Output the [X, Y] coordinate of the center of the cell containing the given text.  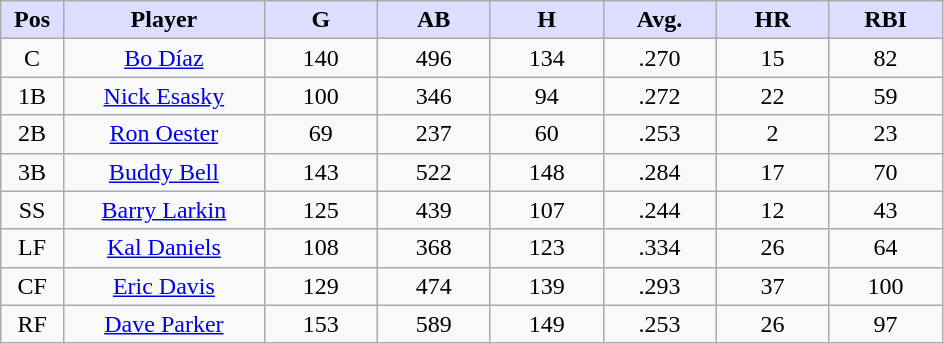
43 [886, 210]
134 [546, 58]
149 [546, 324]
C [32, 58]
RF [32, 324]
Dave Parker [164, 324]
82 [886, 58]
439 [434, 210]
94 [546, 96]
108 [320, 248]
Buddy Bell [164, 172]
346 [434, 96]
Ron Oester [164, 134]
1B [32, 96]
143 [320, 172]
LF [32, 248]
139 [546, 286]
SS [32, 210]
97 [886, 324]
474 [434, 286]
.272 [660, 96]
2 [772, 134]
496 [434, 58]
237 [434, 134]
H [546, 20]
123 [546, 248]
148 [546, 172]
12 [772, 210]
Nick Esasky [164, 96]
59 [886, 96]
Player [164, 20]
.293 [660, 286]
368 [434, 248]
3B [32, 172]
.244 [660, 210]
RBI [886, 20]
HR [772, 20]
Pos [32, 20]
17 [772, 172]
60 [546, 134]
.334 [660, 248]
589 [434, 324]
.270 [660, 58]
.284 [660, 172]
129 [320, 286]
Eric Davis [164, 286]
69 [320, 134]
522 [434, 172]
2B [32, 134]
37 [772, 286]
Avg. [660, 20]
125 [320, 210]
AB [434, 20]
140 [320, 58]
153 [320, 324]
CF [32, 286]
Kal Daniels [164, 248]
22 [772, 96]
70 [886, 172]
G [320, 20]
15 [772, 58]
Barry Larkin [164, 210]
23 [886, 134]
Bo Díaz [164, 58]
64 [886, 248]
107 [546, 210]
